Output the (X, Y) coordinate of the center of the cell containing the given text.  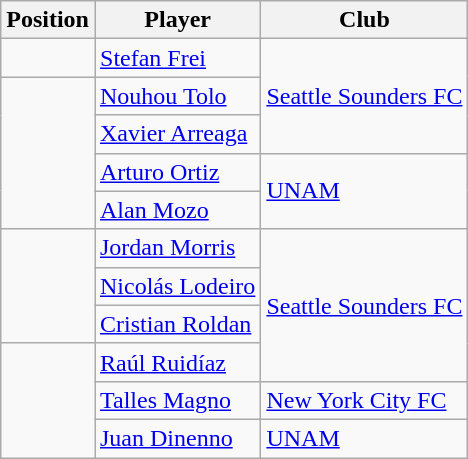
Juan Dinenno (177, 438)
Arturo Ortiz (177, 172)
Position (48, 20)
Player (177, 20)
Talles Magno (177, 400)
Stefan Frei (177, 58)
Jordan Morris (177, 248)
Club (364, 20)
Xavier Arreaga (177, 134)
New York City FC (364, 400)
Nicolás Lodeiro (177, 286)
Raúl Ruidíaz (177, 362)
Nouhou Tolo (177, 96)
Alan Mozo (177, 210)
Cristian Roldan (177, 324)
